Determine the (x, y) coordinate at the center of the cell enclosing the given text.  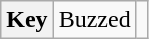
Buzzed (94, 20)
Key (27, 20)
